Identify which cell holds the provided text, then report its (x, y) central coordinate. 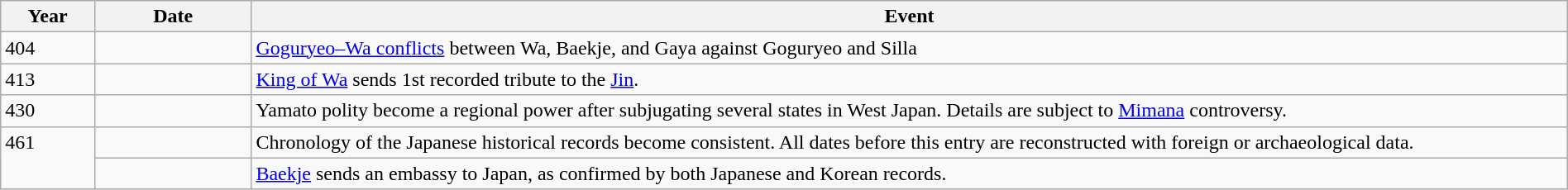
430 (48, 111)
Chronology of the Japanese historical records become consistent. All dates before this entry are reconstructed with foreign or archaeological data. (910, 142)
413 (48, 79)
King of Wa sends 1st recorded tribute to the Jin. (910, 79)
404 (48, 48)
461 (48, 158)
Year (48, 17)
Event (910, 17)
Yamato polity become a regional power after subjugating several states in West Japan. Details are subject to Mimana controversy. (910, 111)
Goguryeo–Wa conflicts between Wa, Baekje, and Gaya against Goguryeo and Silla (910, 48)
Date (172, 17)
Baekje sends an embassy to Japan, as confirmed by both Japanese and Korean records. (910, 173)
